Scan for the cell matching the given text and deliver its (X, Y) coordinate at center. 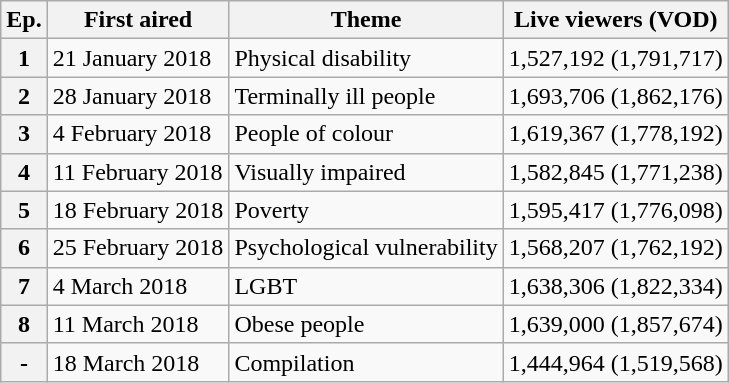
21 January 2018 (138, 58)
Ep. (24, 20)
1,444,964 (1,519,568) (616, 362)
6 (24, 248)
28 January 2018 (138, 96)
1,527,192 (1,791,717) (616, 58)
1 (24, 58)
1,693,706 (1,862,176) (616, 96)
Poverty (366, 210)
18 February 2018 (138, 210)
Terminally ill people (366, 96)
1,638,306 (1,822,334) (616, 286)
Compilation (366, 362)
Theme (366, 20)
18 March 2018 (138, 362)
4 March 2018 (138, 286)
1,582,845 (1,771,238) (616, 172)
5 (24, 210)
1,595,417 (1,776,098) (616, 210)
3 (24, 134)
Physical disability (366, 58)
- (24, 362)
25 February 2018 (138, 248)
First aired (138, 20)
1,639,000 (1,857,674) (616, 324)
Live viewers (VOD) (616, 20)
11 February 2018 (138, 172)
Visually impaired (366, 172)
7 (24, 286)
Obese people (366, 324)
1,568,207 (1,762,192) (616, 248)
Psychological vulnerability (366, 248)
4 (24, 172)
8 (24, 324)
11 March 2018 (138, 324)
1,619,367 (1,778,192) (616, 134)
People of colour (366, 134)
2 (24, 96)
4 February 2018 (138, 134)
LGBT (366, 286)
